Extract the [x, y] coordinate from the center of the cell holding the provided text.  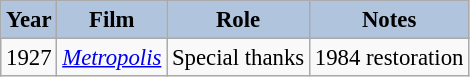
Notes [388, 20]
1927 [29, 58]
Role [238, 20]
Year [29, 20]
Special thanks [238, 58]
Metropolis [112, 58]
Film [112, 20]
1984 restoration [388, 58]
